For the text-containing cell, return its midpoint in (x, y) coordinate format. 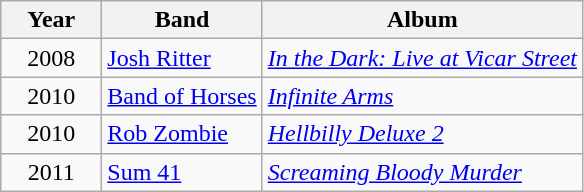
Infinite Arms (422, 96)
2011 (52, 172)
Rob Zombie (182, 134)
Hellbilly Deluxe 2 (422, 134)
Year (52, 20)
Album (422, 20)
Band of Horses (182, 96)
In the Dark: Live at Vicar Street (422, 58)
Josh Ritter (182, 58)
Sum 41 (182, 172)
Screaming Bloody Murder (422, 172)
2008 (52, 58)
Band (182, 20)
